Search for the cell housing the specified text and yield its [X, Y] center coordinate. 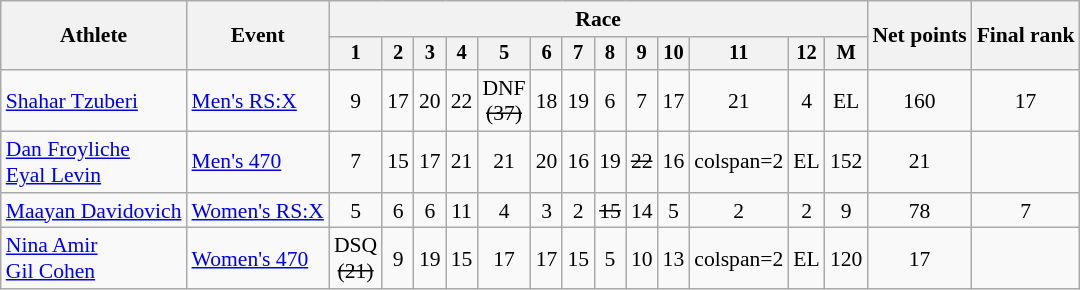
Men's 470 [258, 162]
1 [356, 54]
152 [846, 162]
14 [642, 211]
Maayan Davidovich [94, 211]
M [846, 54]
12 [806, 54]
Final rank [1026, 36]
DNF(37) [504, 100]
Event [258, 36]
Dan FroylicheEyal Levin [94, 162]
13 [674, 258]
Men's RS:X [258, 100]
Nina AmirGil Cohen [94, 258]
Race [598, 19]
Shahar Tzuberi [94, 100]
Athlete [94, 36]
78 [919, 211]
Women's RS:X [258, 211]
8 [610, 54]
Women's 470 [258, 258]
160 [919, 100]
DSQ(21) [356, 258]
Net points [919, 36]
120 [846, 258]
18 [547, 100]
